Capture the cell that displays the provided text and extract its [X, Y] central coordinate. 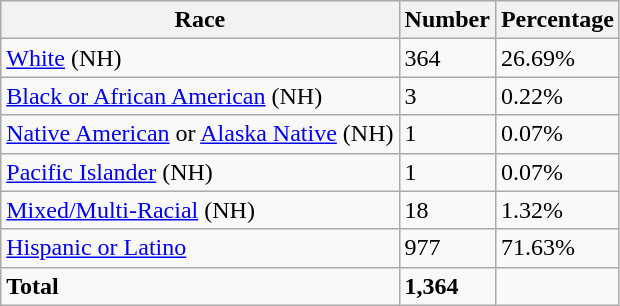
Black or African American (NH) [200, 96]
Race [200, 20]
Pacific Islander (NH) [200, 172]
1.32% [557, 210]
Native American or Alaska Native (NH) [200, 134]
3 [447, 96]
Hispanic or Latino [200, 248]
Number [447, 20]
71.63% [557, 248]
1,364 [447, 286]
Total [200, 286]
364 [447, 58]
18 [447, 210]
White (NH) [200, 58]
Mixed/Multi-Racial (NH) [200, 210]
26.69% [557, 58]
0.22% [557, 96]
Percentage [557, 20]
977 [447, 248]
